Search for the cell housing the specified text and yield its (X, Y) center coordinate. 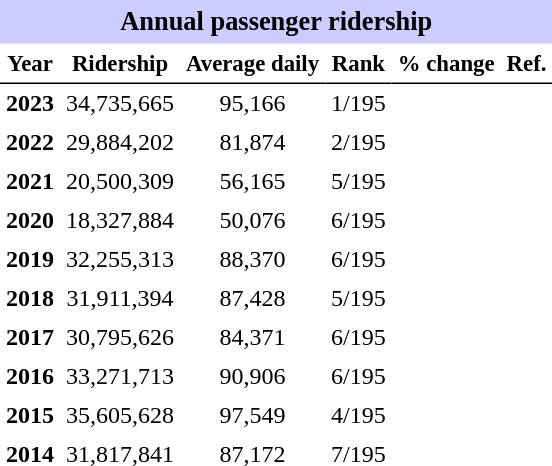
2021 (30, 182)
35,605,628 (120, 416)
2016 (30, 376)
2022 (30, 142)
% change (446, 64)
Average daily (252, 64)
18,327,884 (120, 220)
90,906 (252, 376)
81,874 (252, 142)
2015 (30, 416)
50,076 (252, 220)
29,884,202 (120, 142)
20,500,309 (120, 182)
2018 (30, 298)
2019 (30, 260)
2020 (30, 220)
84,371 (252, 338)
95,166 (252, 104)
56,165 (252, 182)
4/195 (358, 416)
97,549 (252, 416)
30,795,626 (120, 338)
2023 (30, 104)
Rank (358, 64)
87,428 (252, 298)
Year (30, 64)
2/195 (358, 142)
31,911,394 (120, 298)
88,370 (252, 260)
Ridership (120, 64)
2017 (30, 338)
Annual passenger ridership (276, 22)
32,255,313 (120, 260)
1/195 (358, 104)
33,271,713 (120, 376)
34,735,665 (120, 104)
